Output the [X, Y] coordinate of the center of the cell containing the given text.  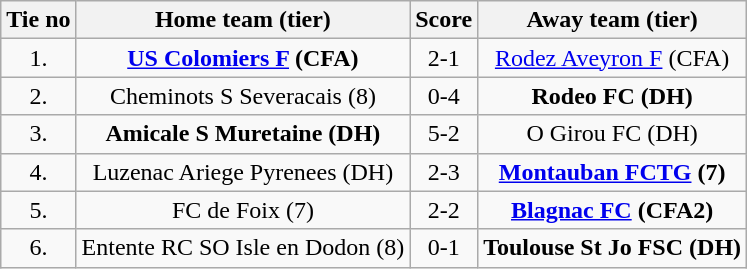
Entente RC SO Isle en Dodon (8) [243, 248]
2. [38, 96]
Blagnac FC (CFA2) [612, 210]
Amicale S Muretaine (DH) [243, 134]
2-1 [444, 58]
2-3 [444, 172]
FC de Foix (7) [243, 210]
4. [38, 172]
Cheminots S Severacais (8) [243, 96]
5-2 [444, 134]
5. [38, 210]
Score [444, 20]
US Colomiers F (CFA) [243, 58]
6. [38, 248]
0-1 [444, 248]
Rodeo FC (DH) [612, 96]
1. [38, 58]
3. [38, 134]
O Girou FC (DH) [612, 134]
Away team (tier) [612, 20]
2-2 [444, 210]
Home team (tier) [243, 20]
Rodez Aveyron F (CFA) [612, 58]
Luzenac Ariege Pyrenees (DH) [243, 172]
Tie no [38, 20]
Montauban FCTG (7) [612, 172]
Toulouse St Jo FSC (DH) [612, 248]
0-4 [444, 96]
